Return (X, Y) of the center of cell containing provided text 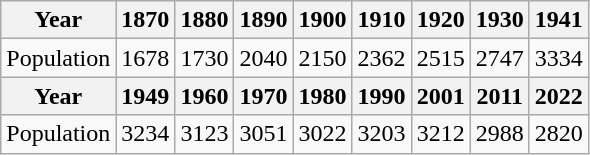
2011 (500, 96)
1960 (204, 96)
1870 (146, 20)
1900 (322, 20)
3022 (322, 134)
2150 (322, 58)
3123 (204, 134)
1730 (204, 58)
1910 (382, 20)
1941 (558, 20)
2001 (440, 96)
3334 (558, 58)
2820 (558, 134)
2362 (382, 58)
2988 (500, 134)
1880 (204, 20)
1990 (382, 96)
2515 (440, 58)
3212 (440, 134)
3051 (264, 134)
1890 (264, 20)
3234 (146, 134)
1949 (146, 96)
1980 (322, 96)
2022 (558, 96)
2747 (500, 58)
3203 (382, 134)
1678 (146, 58)
2040 (264, 58)
1930 (500, 20)
1920 (440, 20)
1970 (264, 96)
